Find where the given text appears and provide that cell's center as [X, Y] coordinate. 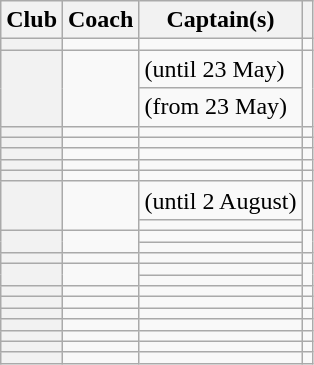
Club [32, 20]
Captain(s) [220, 20]
(from 23 May) [220, 107]
(until 2 August) [220, 200]
Coach [101, 20]
(until 23 May) [220, 69]
